Output the [x, y] coordinate of the center of the cell containing the given text.  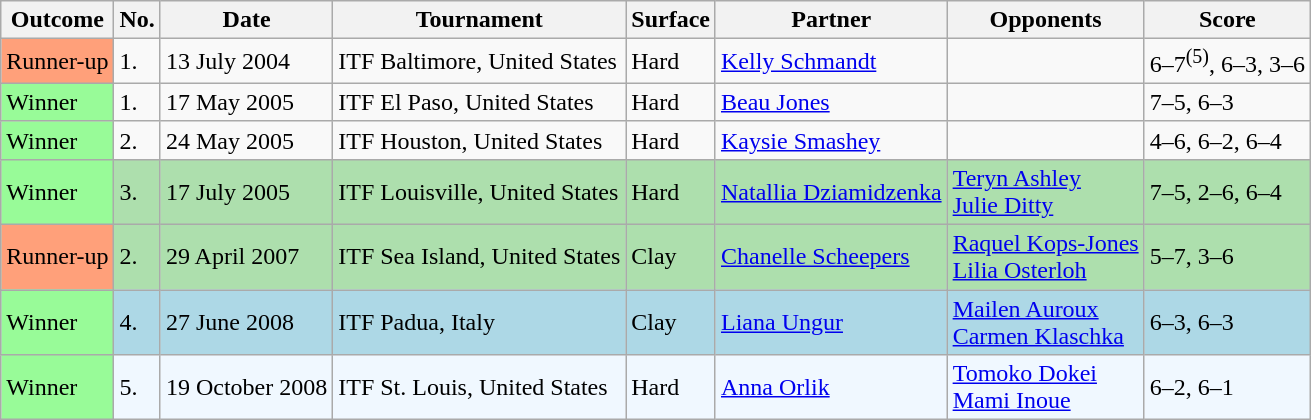
ITF Baltimore, United States [480, 62]
ITF Sea Island, United States [480, 258]
19 October 2008 [246, 388]
Opponents [1046, 20]
5–7, 3–6 [1227, 258]
13 July 2004 [246, 62]
Teryn Ashley Julie Ditty [1046, 192]
Mailen Auroux Carmen Klaschka [1046, 322]
ITF El Paso, United States [480, 102]
6–7(5), 6–3, 3–6 [1227, 62]
Score [1227, 20]
5. [137, 388]
Outcome [58, 20]
29 April 2007 [246, 258]
Chanelle Scheepers [831, 258]
17 July 2005 [246, 192]
17 May 2005 [246, 102]
Date [246, 20]
3. [137, 192]
6–2, 6–1 [1227, 388]
Beau Jones [831, 102]
ITF Houston, United States [480, 140]
No. [137, 20]
6–3, 6–3 [1227, 322]
ITF Padua, Italy [480, 322]
Surface [671, 20]
Tournament [480, 20]
Partner [831, 20]
27 June 2008 [246, 322]
4–6, 6–2, 6–4 [1227, 140]
Kaysie Smashey [831, 140]
24 May 2005 [246, 140]
Kelly Schmandt [831, 62]
Liana Ungur [831, 322]
Anna Orlik [831, 388]
ITF Louisville, United States [480, 192]
4. [137, 322]
ITF St. Louis, United States [480, 388]
Raquel Kops-Jones Lilia Osterloh [1046, 258]
Tomoko Dokei Mami Inoue [1046, 388]
7–5, 6–3 [1227, 102]
Natallia Dziamidzenka [831, 192]
7–5, 2–6, 6–4 [1227, 192]
